Return the [x, y] coordinate for the center point of the cell that contains the specified text.  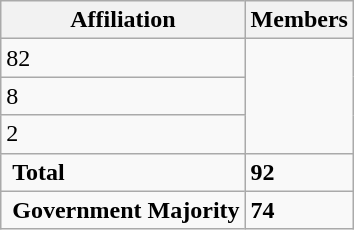
8 [123, 96]
Total [123, 172]
Government Majority [123, 210]
Members [299, 20]
Affiliation [123, 20]
82 [123, 58]
74 [299, 210]
2 [123, 134]
92 [299, 172]
